From the cell containing the given text, extract its center point as (x, y) coordinate. 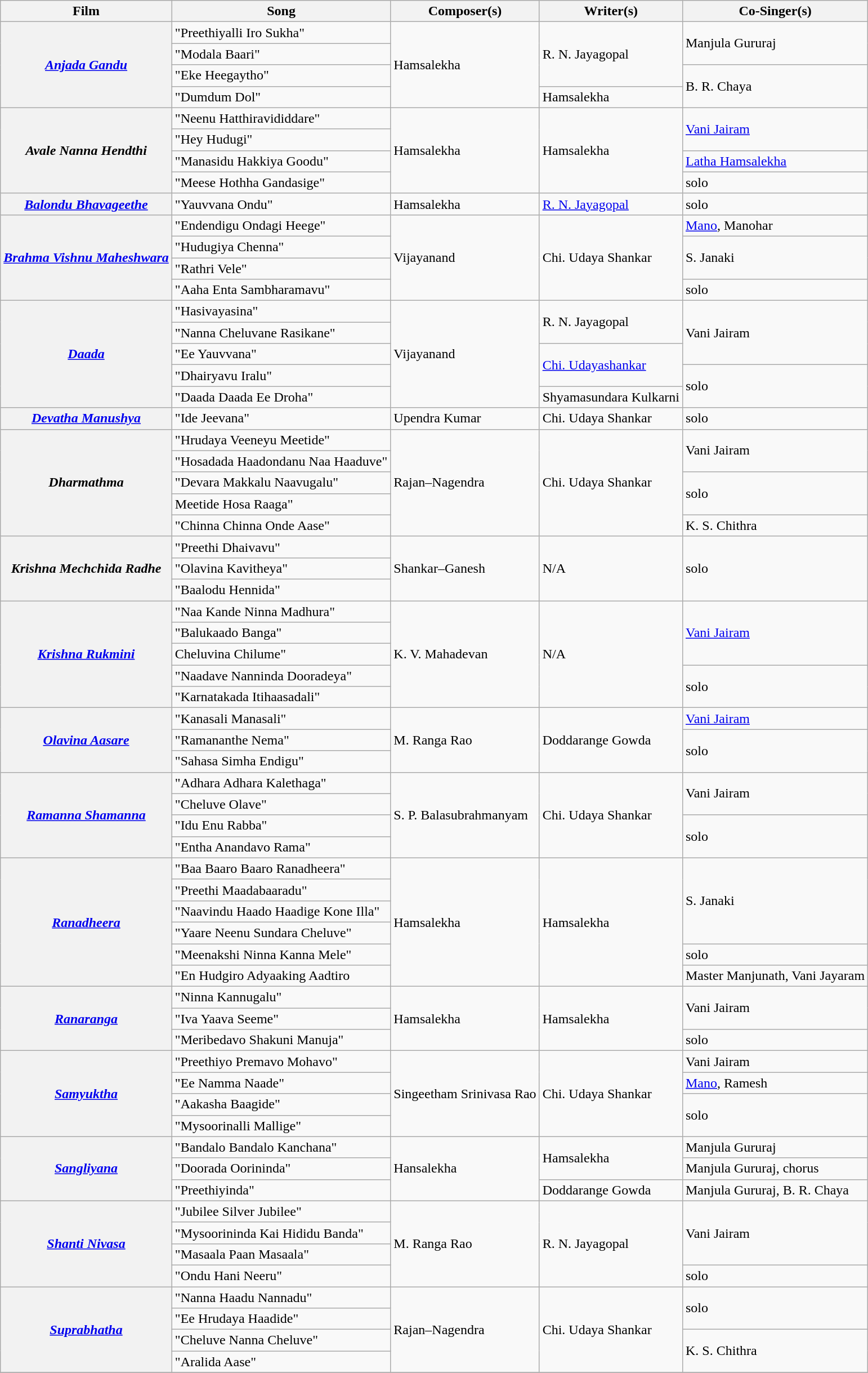
S. P. Balasubrahmanyam (465, 815)
Krishna Mechchida Radhe (87, 568)
K. V. Mahadevan (465, 654)
"En Hudgiro Adyaaking Aadtiro (281, 976)
"Preethiyo Premavo Mohavo" (281, 1062)
Composer(s) (465, 11)
"Devara Makkalu Naavugalu" (281, 483)
Ranadheera (87, 922)
Suprabhatha (87, 1329)
"Baalodu Hennida" (281, 590)
"Kanasali Manasali" (281, 719)
"Preethiyinda" (281, 1190)
"Cheluve Olave" (281, 804)
"Aakasha Baagide" (281, 1104)
"Entha Anandavo Rama" (281, 847)
Krishna Rukmini (87, 654)
"Ramananthe Nema" (281, 740)
"Manasidu Hakkiya Goodu" (281, 161)
Mano, Ramesh (775, 1083)
"Naa Kande Ninna Madhura" (281, 611)
Mano, Manohar (775, 225)
"Ide Jeevana" (281, 418)
Devatha Manushya (87, 418)
Daada (87, 354)
"Chinna Chinna Onde Aase" (281, 525)
"Idu Enu Rabba" (281, 826)
"Preethiyalli Iro Sukha" (281, 33)
Upendra Kumar (465, 418)
"Ninna Kannugalu" (281, 997)
"Yauvvana Ondu" (281, 204)
"Modala Baari" (281, 54)
"Doorada Oorininda" (281, 1169)
Ramanna Shamanna (87, 815)
Shanti Nivasa (87, 1243)
"Dumdum Dol" (281, 97)
"Aaha Enta Sambharamavu" (281, 290)
Samyuktha (87, 1094)
"Meenakshi Ninna Kanna Mele" (281, 955)
Avale Nanna Hendthi (87, 150)
"Meese Hothha Gandasige" (281, 182)
"Balukaado Banga" (281, 633)
"Hosadada Haadondanu Naa Haaduve" (281, 461)
"Baa Baaro Baaro Ranadheera" (281, 868)
"Ondu Hani Neeru" (281, 1276)
Shyamasundara Kulkarni (611, 397)
Balondu Bhavageethe (87, 204)
"Ee Namma Naade" (281, 1083)
"Preethi Maadabaaradu" (281, 890)
Manjula Gururaj, B. R. Chaya (775, 1190)
"Hey Hudugi" (281, 140)
Brahma Vishnu Maheshwara (87, 257)
"Hrudaya Veeneyu Meetide" (281, 440)
Cheluvina Chilume" (281, 654)
"Karnatakada Itihaasadali" (281, 697)
"Nanna Haadu Nannadu" (281, 1297)
"Nanna Cheluvane Rasikane" (281, 333)
Meetide Hosa Raaga" (281, 504)
"Eke Heegaytho" (281, 75)
"Masaala Paan Masaala" (281, 1254)
Hansalekha (465, 1169)
Co-Singer(s) (775, 11)
Olavina Aasare (87, 740)
Song (281, 11)
Film (87, 11)
Shankar–Ganesh (465, 568)
Dharmathma (87, 483)
B. R. Chaya (775, 86)
"Adhara Adhara Kalethaga" (281, 783)
"Daada Daada Ee Droha" (281, 397)
"Olavina Kavitheya" (281, 568)
"Mysoorininda Kai Hididu Banda" (281, 1233)
"Dhairyavu Iralu" (281, 376)
Master Manjunath, Vani Jayaram (775, 976)
"Meribedavo Shakuni Manuja" (281, 1040)
Writer(s) (611, 11)
"Iva Yaava Seeme" (281, 1019)
"Yaare Neenu Sundara Cheluve" (281, 933)
Chi. Udayashankar (611, 365)
"Cheluve Nanna Cheluve" (281, 1340)
"Hasivayasina" (281, 311)
Sangliyana (87, 1169)
"Sahasa Simha Endigu" (281, 761)
"Mysoorinalli Mallige" (281, 1126)
"Rathri Vele" (281, 269)
"Aralida Aase" (281, 1362)
Anjada Gandu (87, 65)
"Hudugiya Chenna" (281, 247)
Ranaranga (87, 1019)
"Endendigu Ondagi Heege" (281, 225)
Latha Hamsalekha (775, 161)
"Jubilee Silver Jubilee" (281, 1211)
"Preethi Dhaivavu" (281, 547)
"Ee Yauvvana" (281, 354)
"Naadave Nanninda Dooradeya" (281, 676)
"Bandalo Bandalo Kanchana" (281, 1147)
Singeetham Srinivasa Rao (465, 1094)
Manjula Gururaj, chorus (775, 1169)
"Naavindu Haado Haadige Kone Illa" (281, 911)
"Ee Hrudaya Haadide" (281, 1319)
"Neenu Hatthiravididdare" (281, 118)
